From the cell containing the given text, extract its center point as [X, Y] coordinate. 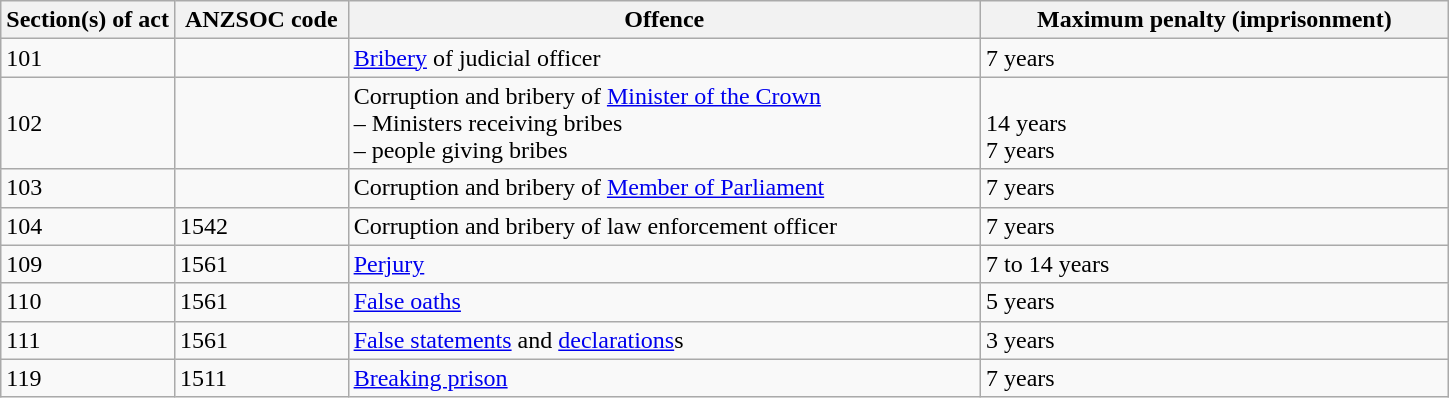
103 [88, 188]
5 years [1214, 302]
Section(s) of act [88, 20]
111 [88, 340]
109 [88, 264]
110 [88, 302]
Corruption and bribery of law enforcement officer [664, 226]
ANZSOC code [261, 20]
Offence [664, 20]
14 years7 years [1214, 123]
1511 [261, 378]
Corruption and bribery of Minister of the Crown – Ministers receiving bribes – people giving bribes [664, 123]
1542 [261, 226]
104 [88, 226]
Breaking prison [664, 378]
False oaths [664, 302]
Perjury [664, 264]
101 [88, 58]
7 to 14 years [1214, 264]
False statements and declarationss [664, 340]
119 [88, 378]
3 years [1214, 340]
102 [88, 123]
Corruption and bribery of Member of Parliament [664, 188]
Bribery of judicial officer [664, 58]
Maximum penalty (imprisonment) [1214, 20]
